Return (x, y) of the center of cell containing provided text 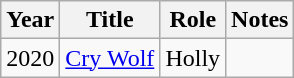
Title (110, 20)
Holly (193, 58)
2020 (30, 58)
Role (193, 20)
Notes (260, 20)
Year (30, 20)
Cry Wolf (110, 58)
